Pinpoint the cell where the given text exists, returning its [X, Y] midpoint coordinate. 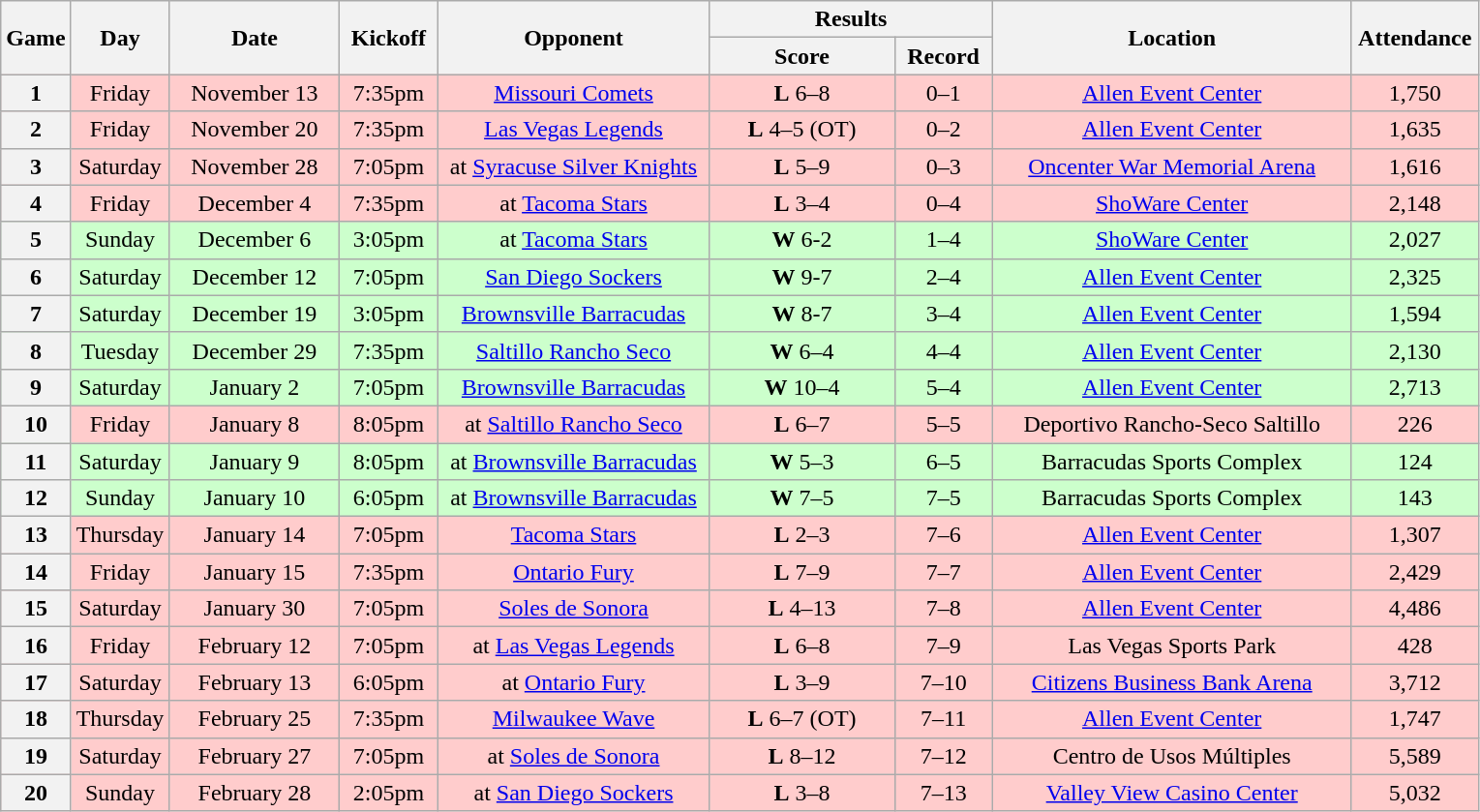
February 25 [255, 719]
7–13 [943, 793]
2,429 [1415, 572]
January 9 [255, 462]
Attendance [1415, 38]
7–12 [943, 756]
L 4–5 (OT) [801, 130]
4–4 [943, 350]
December 12 [255, 277]
February 13 [255, 682]
San Diego Sockers [573, 277]
February 28 [255, 793]
5–4 [943, 387]
5,589 [1415, 756]
L 6–7 (OT) [801, 719]
W 7–5 [801, 498]
1–4 [943, 240]
5–5 [943, 424]
428 [1415, 646]
Day [120, 38]
2,130 [1415, 350]
7–6 [943, 535]
2 [36, 130]
16 [36, 646]
Date [255, 38]
Location [1171, 38]
2,713 [1415, 387]
10 [36, 424]
W 8-7 [801, 314]
L 6–7 [801, 424]
3–4 [943, 314]
1,635 [1415, 130]
Kickoff [389, 38]
at San Diego Sockers [573, 793]
3,712 [1415, 682]
1,747 [1415, 719]
0–2 [943, 130]
L 7–9 [801, 572]
at Syracuse Silver Knights [573, 166]
4 [36, 203]
5,032 [1415, 793]
W 6-2 [801, 240]
1,616 [1415, 166]
November 13 [255, 93]
Oncenter War Memorial Arena [1171, 166]
Ontario Fury [573, 572]
18 [36, 719]
Milwaukee Wave [573, 719]
20 [36, 793]
December 6 [255, 240]
124 [1415, 462]
9 [36, 387]
1,594 [1415, 314]
January 2 [255, 387]
17 [36, 682]
L 4–13 [801, 609]
2,325 [1415, 277]
January 8 [255, 424]
W 10–4 [801, 387]
Game [36, 38]
Citizens Business Bank Arena [1171, 682]
Score [801, 56]
143 [1415, 498]
7–9 [943, 646]
2:05pm [389, 793]
2,027 [1415, 240]
Saltillo Rancho Seco [573, 350]
W 5–3 [801, 462]
13 [36, 535]
January 10 [255, 498]
L 3–4 [801, 203]
at Soles de Sonora [573, 756]
Missouri Comets [573, 93]
January 14 [255, 535]
at Ontario Fury [573, 682]
0–3 [943, 166]
L 2–3 [801, 535]
7–5 [943, 498]
15 [36, 609]
8 [36, 350]
0–4 [943, 203]
11 [36, 462]
1,307 [1415, 535]
7–7 [943, 572]
December 29 [255, 350]
February 12 [255, 646]
Tacoma Stars [573, 535]
Las Vegas Legends [573, 130]
L 5–9 [801, 166]
at Las Vegas Legends [573, 646]
12 [36, 498]
February 27 [255, 756]
W 6–4 [801, 350]
226 [1415, 424]
Soles de Sonora [573, 609]
7–11 [943, 719]
7–10 [943, 682]
November 28 [255, 166]
Las Vegas Sports Park [1171, 646]
3 [36, 166]
4,486 [1415, 609]
0–1 [943, 93]
January 30 [255, 609]
1,750 [1415, 93]
December 19 [255, 314]
Results [851, 19]
6 [36, 277]
December 4 [255, 203]
Record [943, 56]
January 15 [255, 572]
November 20 [255, 130]
Tuesday [120, 350]
Centro de Usos Múltiples [1171, 756]
Opponent [573, 38]
14 [36, 572]
2–4 [943, 277]
L 3–8 [801, 793]
7–8 [943, 609]
5 [36, 240]
2,148 [1415, 203]
1 [36, 93]
L 8–12 [801, 756]
Deportivo Rancho-Seco Saltillo [1171, 424]
W 9-7 [801, 277]
19 [36, 756]
6–5 [943, 462]
Valley View Casino Center [1171, 793]
L 3–9 [801, 682]
7 [36, 314]
at Saltillo Rancho Seco [573, 424]
